Output the (x, y) coordinate of the center of the cell containing the given text.  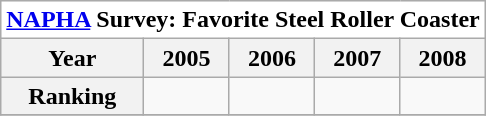
2006 (272, 58)
2007 (358, 58)
2005 (186, 58)
Ranking (72, 96)
NAPHA Survey: Favorite Steel Roller Coaster (243, 20)
Year (72, 58)
2008 (442, 58)
